Find where the given text appears and provide that cell's center as [x, y] coordinate. 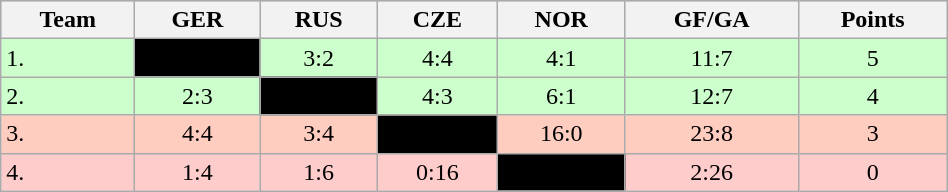
CZE [437, 20]
2:26 [712, 172]
5 [872, 58]
Team [68, 20]
6:1 [561, 96]
3:2 [318, 58]
0:16 [437, 172]
16:0 [561, 134]
11:7 [712, 58]
1:4 [198, 172]
Points [872, 20]
NOR [561, 20]
GF/GA [712, 20]
4. [68, 172]
3. [68, 134]
0 [872, 172]
GER [198, 20]
3:4 [318, 134]
1:6 [318, 172]
4:3 [437, 96]
3 [872, 134]
2. [68, 96]
12:7 [712, 96]
2:3 [198, 96]
4:1 [561, 58]
RUS [318, 20]
1. [68, 58]
23:8 [712, 134]
4 [872, 96]
